Return the [x, y] coordinate for the center point of the cell that contains the specified text.  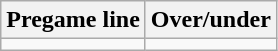
Over/under [210, 20]
Pregame line [74, 20]
